Identify which cell holds the provided text, then report its [x, y] central coordinate. 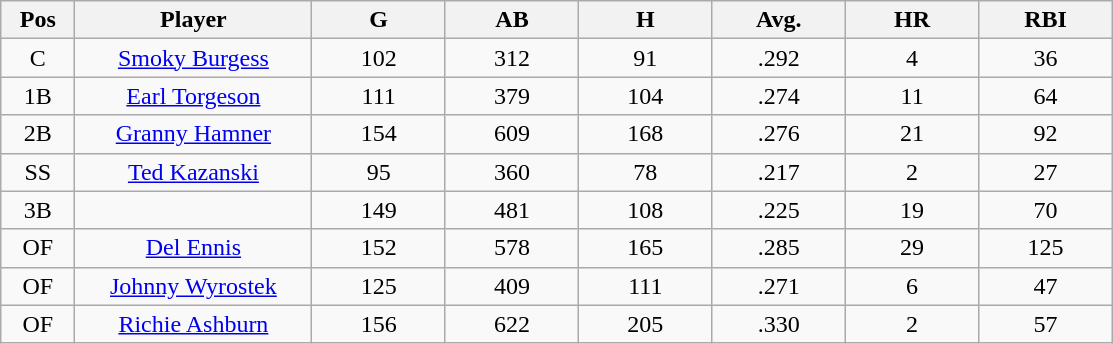
578 [512, 248]
92 [1046, 134]
156 [378, 324]
360 [512, 172]
Smoky Burgess [194, 58]
19 [912, 210]
622 [512, 324]
379 [512, 96]
95 [378, 172]
104 [646, 96]
152 [378, 248]
4 [912, 58]
29 [912, 248]
.285 [778, 248]
70 [1046, 210]
Johnny Wyrostek [194, 286]
47 [1046, 286]
3B [38, 210]
G [378, 20]
108 [646, 210]
57 [1046, 324]
154 [378, 134]
.276 [778, 134]
102 [378, 58]
21 [912, 134]
91 [646, 58]
36 [1046, 58]
HR [912, 20]
312 [512, 58]
27 [1046, 172]
Richie Ashburn [194, 324]
78 [646, 172]
609 [512, 134]
C [38, 58]
1B [38, 96]
Avg. [778, 20]
11 [912, 96]
149 [378, 210]
2B [38, 134]
165 [646, 248]
481 [512, 210]
6 [912, 286]
.225 [778, 210]
.217 [778, 172]
H [646, 20]
.274 [778, 96]
.330 [778, 324]
AB [512, 20]
205 [646, 324]
Player [194, 20]
168 [646, 134]
64 [1046, 96]
409 [512, 286]
Granny Hamner [194, 134]
Del Ennis [194, 248]
Pos [38, 20]
.292 [778, 58]
RBI [1046, 20]
.271 [778, 286]
SS [38, 172]
Earl Torgeson [194, 96]
Ted Kazanski [194, 172]
